For the text-containing cell, return its midpoint in (x, y) coordinate format. 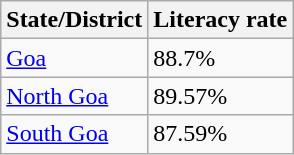
Literacy rate (220, 20)
87.59% (220, 134)
88.7% (220, 58)
North Goa (74, 96)
89.57% (220, 96)
South Goa (74, 134)
Goa (74, 58)
State/District (74, 20)
